For the text-containing cell, return its midpoint in [X, Y] coordinate format. 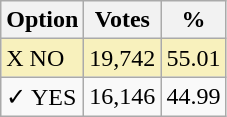
% [194, 20]
Votes [122, 20]
✓ YES [42, 97]
19,742 [122, 58]
Option [42, 20]
X NO [42, 58]
44.99 [194, 97]
55.01 [194, 58]
16,146 [122, 97]
